Return the (X, Y) coordinate for the center point of the cell that contains the specified text.  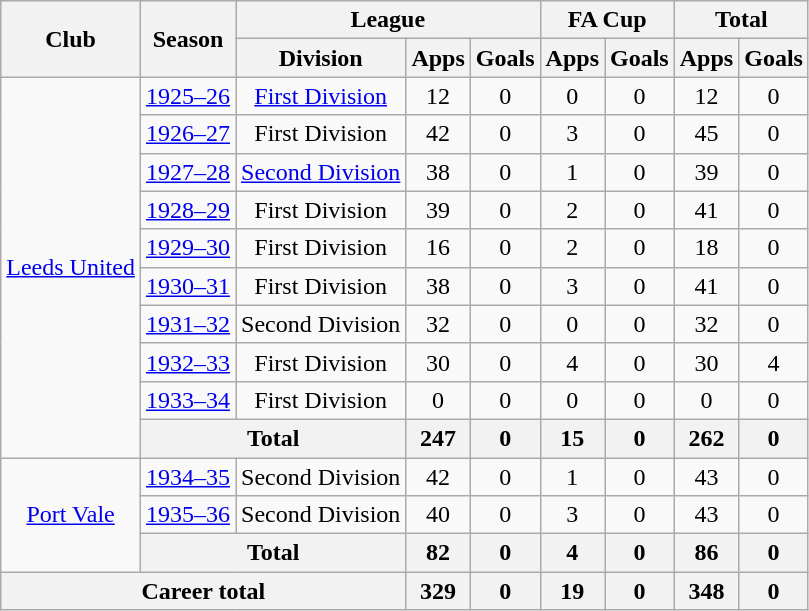
82 (438, 553)
329 (438, 591)
Career total (204, 591)
45 (706, 134)
247 (438, 438)
1927–28 (188, 172)
1932–33 (188, 362)
348 (706, 591)
FA Cup (607, 20)
19 (572, 591)
40 (438, 515)
1931–32 (188, 324)
262 (706, 438)
1935–36 (188, 515)
1926–27 (188, 134)
League (388, 20)
Port Vale (71, 515)
15 (572, 438)
1929–30 (188, 248)
16 (438, 248)
1925–26 (188, 96)
1933–34 (188, 400)
Division (321, 58)
18 (706, 248)
Club (71, 39)
1934–35 (188, 477)
1928–29 (188, 210)
1930–31 (188, 286)
86 (706, 553)
Season (188, 39)
Leeds United (71, 268)
